Determine the [x, y] coordinate at the center of the cell enclosing the given text.  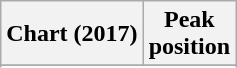
Chart (2017) [72, 34]
Peakposition [189, 34]
